Return the [X, Y] coordinate for the center point of the cell that contains the specified text.  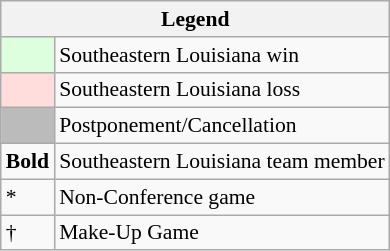
Legend [196, 19]
Southeastern Louisiana loss [222, 90]
* [28, 197]
Non-Conference game [222, 197]
Make-Up Game [222, 233]
Postponement/Cancellation [222, 126]
Southeastern Louisiana win [222, 55]
Southeastern Louisiana team member [222, 162]
† [28, 233]
Bold [28, 162]
